Provide the [x, y] coordinate of the cell's center where the given text is located.  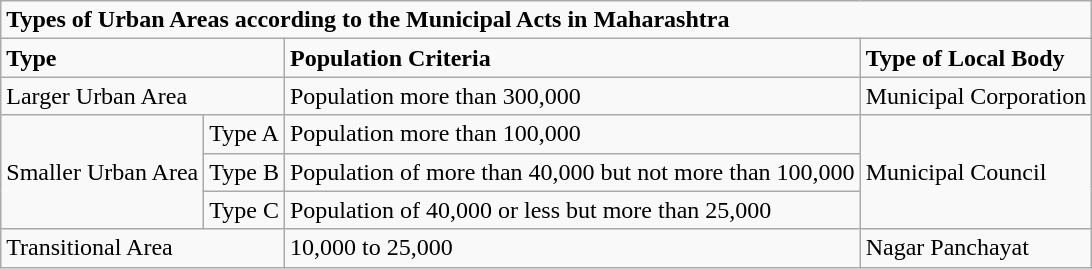
Types of Urban Areas according to the Municipal Acts in Maharashtra [546, 20]
Population more than 300,000 [572, 96]
Population more than 100,000 [572, 134]
Type A [244, 134]
Municipal Corporation [976, 96]
Type C [244, 210]
Type [143, 58]
Population of more than 40,000 but not more than 100,000 [572, 172]
Smaller Urban Area [102, 172]
Population of 40,000 or less but more than 25,000 [572, 210]
10,000 to 25,000 [572, 248]
Type of Local Body [976, 58]
Nagar Panchayat [976, 248]
Population Criteria [572, 58]
Transitional Area [143, 248]
Type B [244, 172]
Larger Urban Area [143, 96]
Municipal Council [976, 172]
